Extract the [x, y] coordinate from the center of the cell holding the provided text.  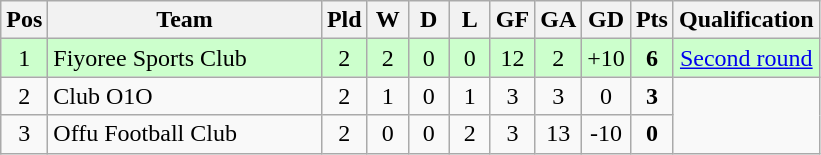
Pts [652, 20]
+10 [606, 58]
GA [558, 20]
12 [512, 58]
W [388, 20]
Club O1O [185, 96]
Second round [746, 58]
13 [558, 134]
D [428, 20]
-10 [606, 134]
Team [185, 20]
L [470, 20]
Pos [24, 20]
Qualification [746, 20]
GD [606, 20]
Offu Football Club [185, 134]
GF [512, 20]
Pld [344, 20]
6 [652, 58]
Fiyoree Sports Club [185, 58]
